Provide the [x, y] coordinate of the cell's center where the given text is located.  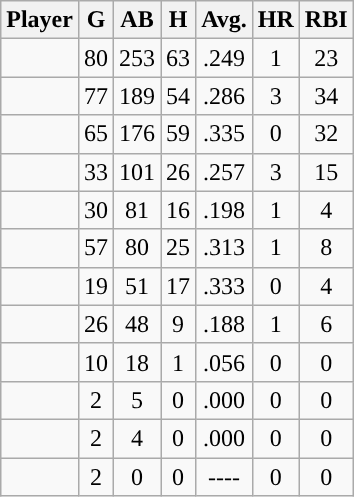
H [178, 20]
---- [224, 477]
54 [178, 96]
.333 [224, 286]
8 [326, 248]
15 [326, 172]
34 [326, 96]
23 [326, 58]
G [96, 20]
81 [138, 210]
189 [138, 96]
RBI [326, 20]
.249 [224, 58]
32 [326, 134]
Player [40, 20]
18 [138, 362]
19 [96, 286]
57 [96, 248]
59 [178, 134]
.198 [224, 210]
51 [138, 286]
253 [138, 58]
.056 [224, 362]
6 [326, 324]
176 [138, 134]
48 [138, 324]
9 [178, 324]
HR [276, 20]
17 [178, 286]
33 [96, 172]
101 [138, 172]
AB [138, 20]
63 [178, 58]
.335 [224, 134]
.313 [224, 248]
Avg. [224, 20]
65 [96, 134]
10 [96, 362]
.257 [224, 172]
25 [178, 248]
.188 [224, 324]
5 [138, 400]
30 [96, 210]
.286 [224, 96]
16 [178, 210]
77 [96, 96]
